Output the [x, y] coordinate of the center of the cell containing the given text.  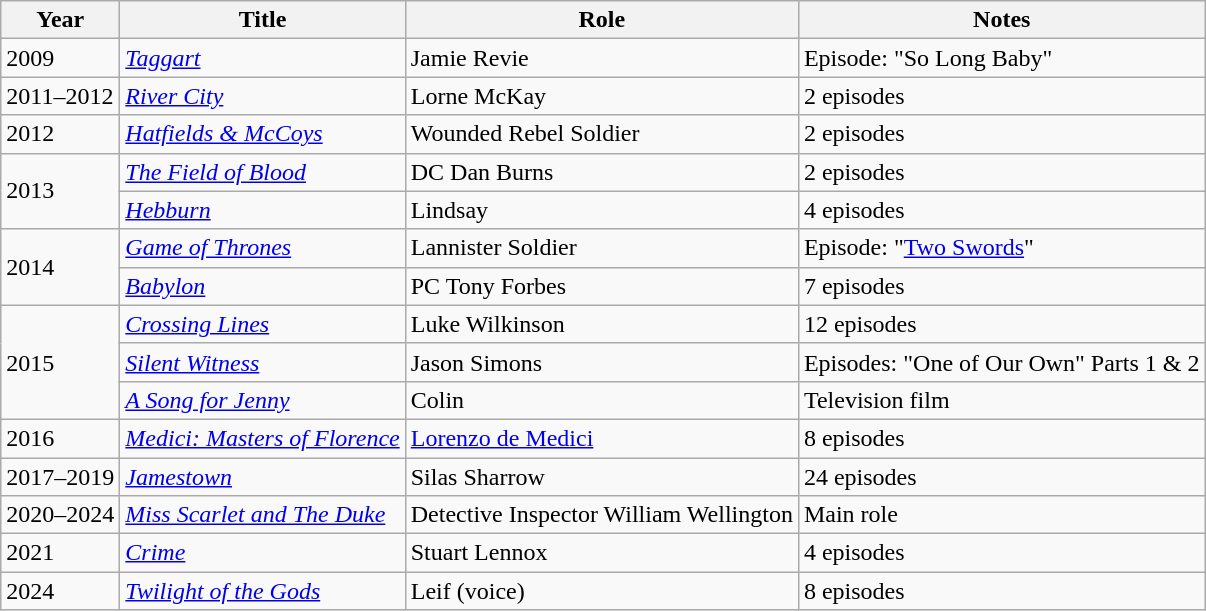
The Field of Blood [262, 172]
Hebburn [262, 210]
Episode: "Two Swords" [1002, 248]
Taggart [262, 58]
Wounded Rebel Soldier [602, 134]
Episode: "So Long Baby" [1002, 58]
DC Dan Burns [602, 172]
Lorne McKay [602, 96]
A Song for Jenny [262, 400]
2011–2012 [60, 96]
2015 [60, 362]
PC Tony Forbes [602, 286]
2021 [60, 553]
2024 [60, 591]
Medici: Masters of Florence [262, 438]
Crime [262, 553]
Television film [1002, 400]
Lindsay [602, 210]
Stuart Lennox [602, 553]
Year [60, 20]
Notes [1002, 20]
Game of Thrones [262, 248]
Title [262, 20]
Jason Simons [602, 362]
Main role [1002, 515]
Silent Witness [262, 362]
River City [262, 96]
2012 [60, 134]
2013 [60, 191]
2020–2024 [60, 515]
2009 [60, 58]
Colin [602, 400]
24 episodes [1002, 477]
Detective Inspector William Wellington [602, 515]
Silas Sharrow [602, 477]
Miss Scarlet and The Duke [262, 515]
Lorenzo de Medici [602, 438]
Jamestown [262, 477]
2014 [60, 267]
Episodes: "One of Our Own" Parts 1 & 2 [1002, 362]
2016 [60, 438]
Jamie Revie [602, 58]
Hatfields & McCoys [262, 134]
2017–2019 [60, 477]
Role [602, 20]
Lannister Soldier [602, 248]
7 episodes [1002, 286]
Leif (voice) [602, 591]
Twilight of the Gods [262, 591]
Crossing Lines [262, 324]
Luke Wilkinson [602, 324]
Babylon [262, 286]
12 episodes [1002, 324]
